For the text-containing cell, return its midpoint in (X, Y) coordinate format. 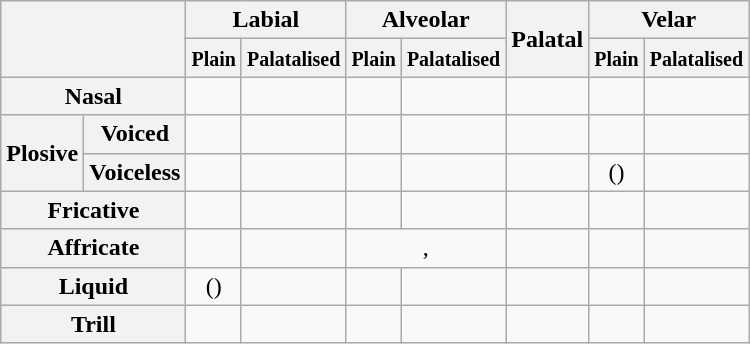
Velar (669, 20)
Liquid (94, 286)
Palatal (548, 39)
, (426, 248)
Nasal (94, 96)
Labial (266, 20)
Voiced (135, 134)
Affricate (94, 248)
Alveolar (426, 20)
Trill (94, 324)
Plosive (42, 153)
Voiceless (135, 172)
Fricative (94, 210)
